Locate the cell with the specified text and output its (x, y) center coordinate. 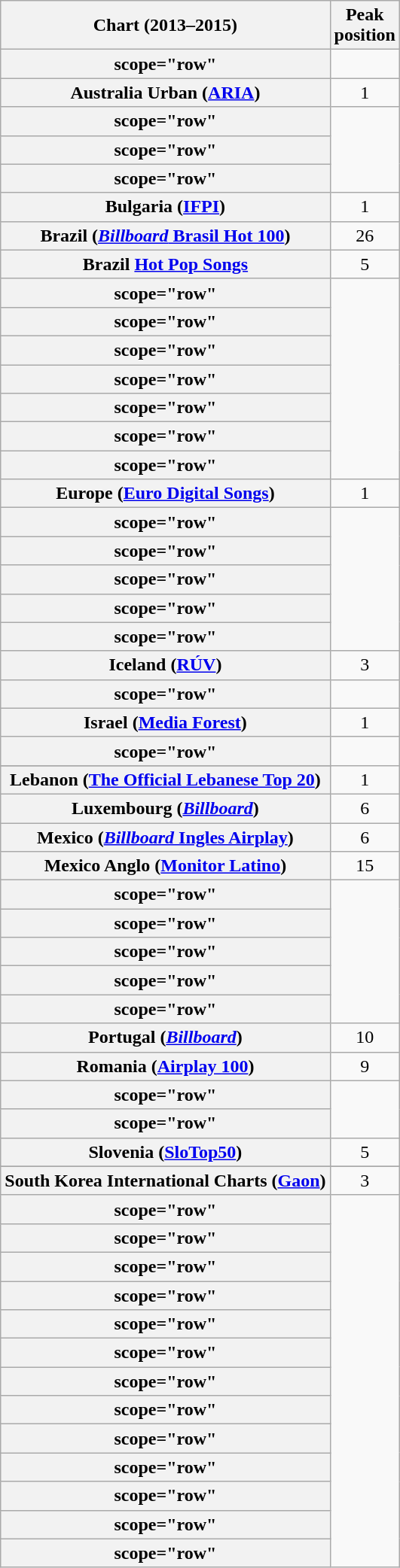
South Korea International Charts (Gaon) (166, 1181)
Mexico (Billboard Ingles Airplay) (166, 837)
Iceland (RÚV) (166, 665)
Portugal (Billboard) (166, 1038)
10 (365, 1038)
15 (365, 866)
Australia Urban (ARIA) (166, 93)
Luxembourg (Billboard) (166, 808)
Brazil (Billboard Brasil Hot 100) (166, 236)
Brazil Hot Pop Songs (166, 264)
Europe (Euro Digital Songs) (166, 494)
9 (365, 1066)
Slovenia (SloTop50) (166, 1152)
26 (365, 236)
Romania (Airplay 100) (166, 1066)
Lebanon (The Official Lebanese Top 20) (166, 779)
Mexico Anglo (Monitor Latino) (166, 866)
Israel (Media Forest) (166, 722)
Bulgaria (IFPI) (166, 207)
Chart (2013–2015) (166, 26)
Peakposition (365, 26)
